For the text-containing cell, return its midpoint in (X, Y) coordinate format. 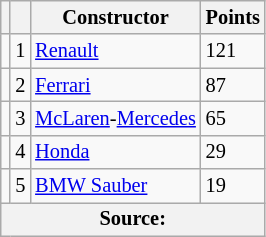
Ferrari (115, 85)
4 (20, 152)
2 (20, 85)
3 (20, 118)
Honda (115, 152)
65 (233, 118)
Renault (115, 51)
Constructor (115, 17)
29 (233, 152)
McLaren-Mercedes (115, 118)
19 (233, 186)
5 (20, 186)
Source: (133, 219)
1 (20, 51)
BMW Sauber (115, 186)
87 (233, 85)
121 (233, 51)
Points (233, 17)
